Identify which cell holds the provided text, then report its [X, Y] central coordinate. 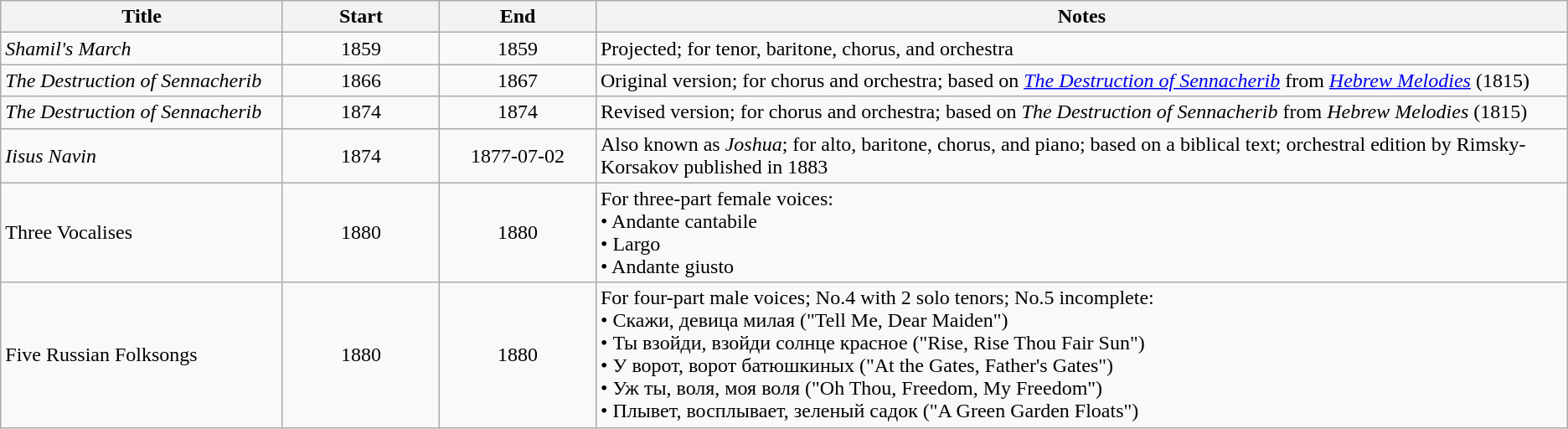
Projected; for tenor, baritone, chorus, and orchestra [1081, 49]
Iisus Navin [142, 156]
Start [360, 17]
For three-part female voices:• Andante cantabile • Largo • Andante giusto [1081, 233]
Five Russian Folksongs [142, 355]
1877-07-02 [518, 156]
Notes [1081, 17]
1867 [518, 80]
Revised version; for chorus and orchestra; based on The Destruction of Sennacherib from Hebrew Melodies (1815) [1081, 112]
Title [142, 17]
1866 [360, 80]
Three Vocalises [142, 233]
Also known as Joshua; for alto, baritone, chorus, and piano; based on a biblical text; orchestral edition by Rimsky-Korsakov published in 1883 [1081, 156]
End [518, 17]
Shamil's March [142, 49]
Original version; for chorus and orchestra; based on The Destruction of Sennacherib from Hebrew Melodies (1815) [1081, 80]
